Return the [x, y] coordinate for the center point of the cell that contains the specified text.  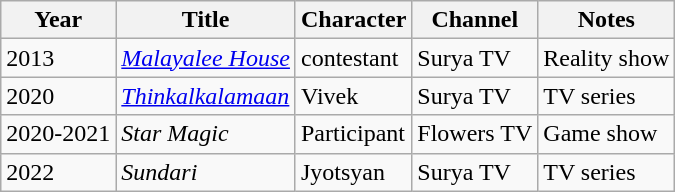
Character [353, 20]
Notes [606, 20]
2022 [58, 172]
Flowers TV [475, 134]
2020 [58, 96]
Year [58, 20]
Channel [475, 20]
contestant [353, 58]
Game show [606, 134]
Vivek [353, 96]
Reality show [606, 58]
Sundari [206, 172]
Jyotsyan [353, 172]
Participant [353, 134]
Malayalee House [206, 58]
Star Magic [206, 134]
2013 [58, 58]
Thinkalkalamaan [206, 96]
2020-2021 [58, 134]
Title [206, 20]
